Output the [X, Y] coordinate of the center of the cell containing the given text.  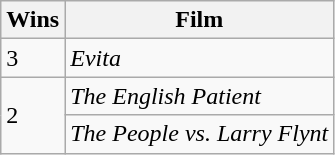
Evita [200, 58]
Wins [33, 20]
3 [33, 58]
The English Patient [200, 96]
The People vs. Larry Flynt [200, 134]
2 [33, 115]
Film [200, 20]
